Pinpoint the cell where the given text exists, returning its (x, y) midpoint coordinate. 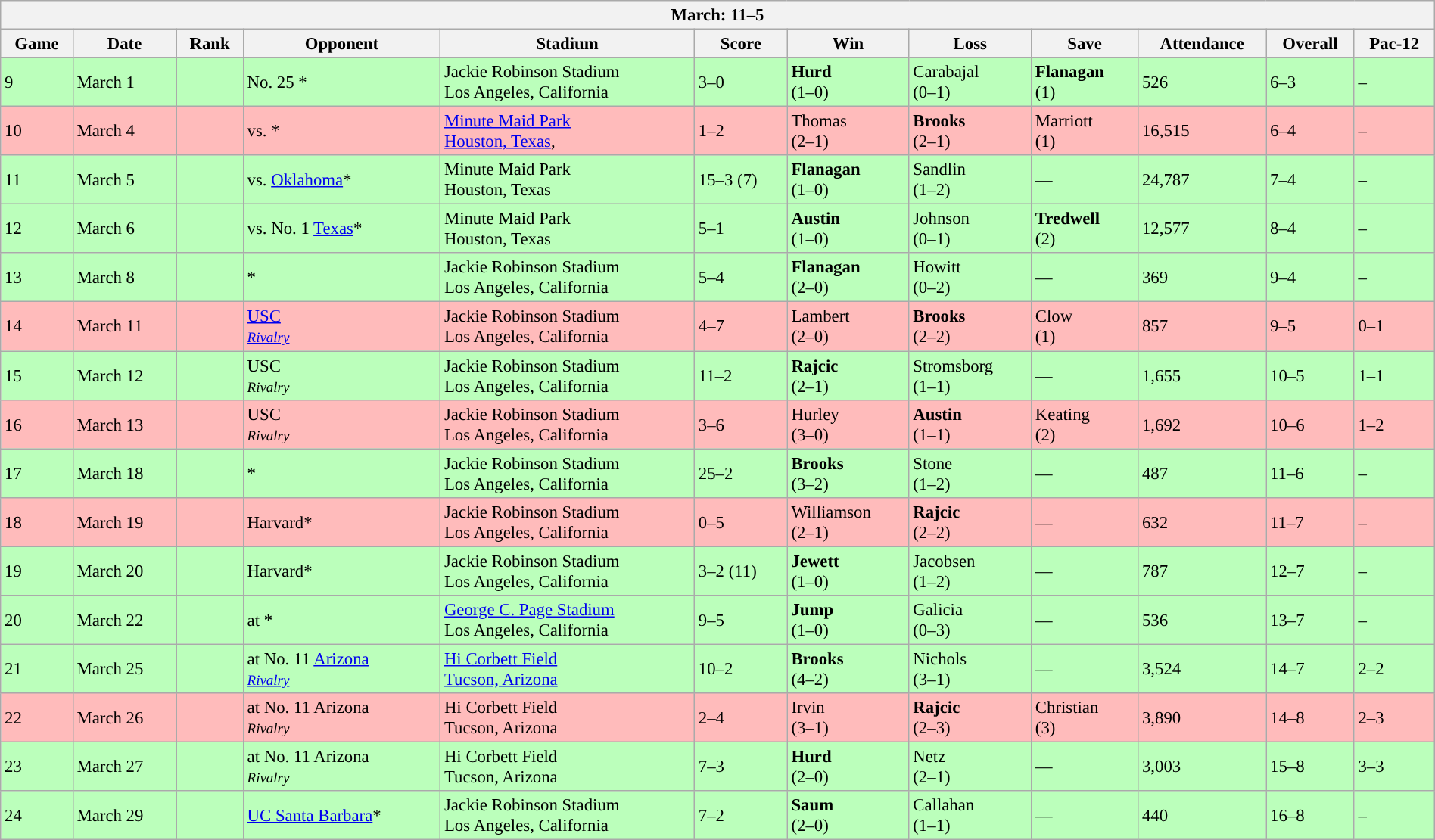
Lambert(2–0) (848, 327)
11–7 (1310, 522)
3–6 (740, 424)
18 (36, 522)
0–5 (740, 522)
March 19 (124, 522)
Rajcic(2–2) (970, 522)
Austin(1–0) (848, 229)
6–4 (1310, 132)
Nichols(3–1) (970, 669)
21 (36, 669)
787 (1202, 571)
369 (1202, 277)
March 5 (124, 180)
7–4 (1310, 180)
Score (740, 43)
March 4 (124, 132)
1–1 (1394, 375)
Brooks(3–2) (848, 474)
11 (36, 180)
Save (1085, 43)
March: 11–5 (717, 15)
857 (1202, 327)
Flanagan(2–0) (848, 277)
24 (36, 816)
March 26 (124, 717)
Flanagan(1–0) (848, 180)
Galicia(0–3) (970, 619)
2–3 (1394, 717)
Hurd(2–0) (848, 766)
3,890 (1202, 717)
Stromsborg(1–1) (970, 375)
George C. Page StadiumLos Angeles, California (568, 619)
536 (1202, 619)
2–4 (740, 717)
Rank (210, 43)
6–3 (1310, 82)
at * (341, 619)
11–2 (740, 375)
16–8 (1310, 816)
7–2 (740, 816)
16,515 (1202, 132)
23 (36, 766)
Rajcic(2–3) (970, 717)
5–1 (740, 229)
Pac-12 (1394, 43)
17 (36, 474)
Netz(2–1) (970, 766)
March 22 (124, 619)
March 25 (124, 669)
5–4 (740, 277)
March 27 (124, 766)
9–4 (1310, 277)
13 (36, 277)
Clow(1) (1085, 327)
Sandlin(1–2) (970, 180)
Keating(2) (1085, 424)
15–8 (1310, 766)
Austin(1–1) (970, 424)
Brooks(4–2) (848, 669)
March 13 (124, 424)
March 11 (124, 327)
Saum(2–0) (848, 816)
10–2 (740, 669)
Callahan(1–1) (970, 816)
3–2 (11) (740, 571)
1,692 (1202, 424)
Flanagan(1) (1085, 82)
Loss (970, 43)
Hurd(1–0) (848, 82)
Minute Maid ParkHouston, Texas, (568, 132)
632 (1202, 522)
Christian(3) (1085, 717)
Win (848, 43)
Brooks(2–2) (970, 327)
526 (1202, 82)
25–2 (740, 474)
Rajcic(2–1) (848, 375)
UC Santa Barbara* (341, 816)
3–0 (740, 82)
0–1 (1394, 327)
Carabajal(0–1) (970, 82)
Tredwell(2) (1085, 229)
12,577 (1202, 229)
7–3 (740, 766)
3,524 (1202, 669)
Jump(1–0) (848, 619)
10 (36, 132)
12–7 (1310, 571)
vs. No. 1 Texas* (341, 229)
8–4 (1310, 229)
22 (36, 717)
Date (124, 43)
4–7 (740, 327)
440 (1202, 816)
487 (1202, 474)
10–6 (1310, 424)
Williamson(2–1) (848, 522)
No. 25 * (341, 82)
15 (36, 375)
Attendance (1202, 43)
14–8 (1310, 717)
March 29 (124, 816)
Stone(1–2) (970, 474)
24,787 (1202, 180)
March 8 (124, 277)
Jewett(1–0) (848, 571)
vs. Oklahoma* (341, 180)
14–7 (1310, 669)
March 6 (124, 229)
Stadium (568, 43)
2–2 (1394, 669)
10–5 (1310, 375)
12 (36, 229)
March 12 (124, 375)
March 20 (124, 571)
13–7 (1310, 619)
20 (36, 619)
Johnson(0–1) (970, 229)
vs. * (341, 132)
15–3 (7) (740, 180)
16 (36, 424)
Irvin(3–1) (848, 717)
11–6 (1310, 474)
19 (36, 571)
3–3 (1394, 766)
Jacobsen(1–2) (970, 571)
March 1 (124, 82)
March 18 (124, 474)
Thomas(2–1) (848, 132)
Overall (1310, 43)
Opponent (341, 43)
Game (36, 43)
14 (36, 327)
Hurley(3–0) (848, 424)
3,003 (1202, 766)
9 (36, 82)
Brooks(2–1) (970, 132)
1,655 (1202, 375)
Marriott(1) (1085, 132)
Howitt(0–2) (970, 277)
